From the cell containing the given text, extract its center point as (X, Y) coordinate. 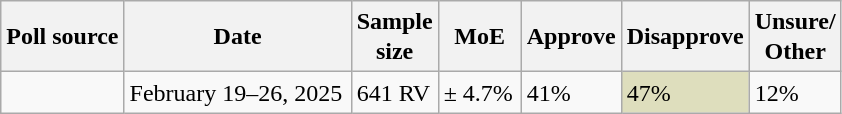
February 19–26, 2025 (238, 92)
641 RV (394, 92)
Disapprove (685, 36)
47% (685, 92)
41% (571, 92)
Date (238, 36)
Samplesize (394, 36)
Unsure/Other (795, 36)
12% (795, 92)
Approve (571, 36)
MoE (480, 36)
Poll source (62, 36)
± 4.7% (480, 92)
